Return [X, Y] of the center of cell containing provided text 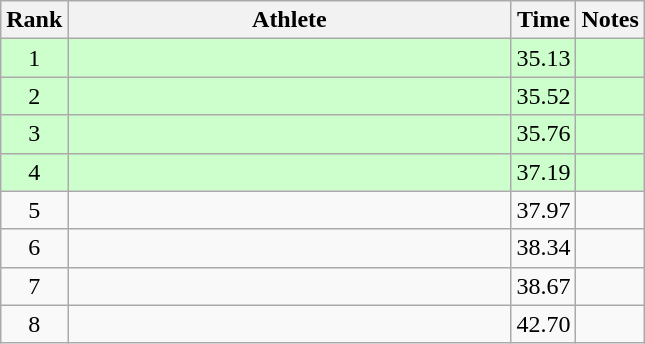
38.67 [544, 286]
Rank [34, 20]
7 [34, 286]
Athlete [290, 20]
37.97 [544, 210]
8 [34, 324]
4 [34, 172]
38.34 [544, 248]
2 [34, 96]
6 [34, 248]
42.70 [544, 324]
Notes [610, 20]
37.19 [544, 172]
3 [34, 134]
35.76 [544, 134]
1 [34, 58]
5 [34, 210]
Time [544, 20]
35.13 [544, 58]
35.52 [544, 96]
